Extract the [X, Y] coordinate from the center of the cell holding the provided text.  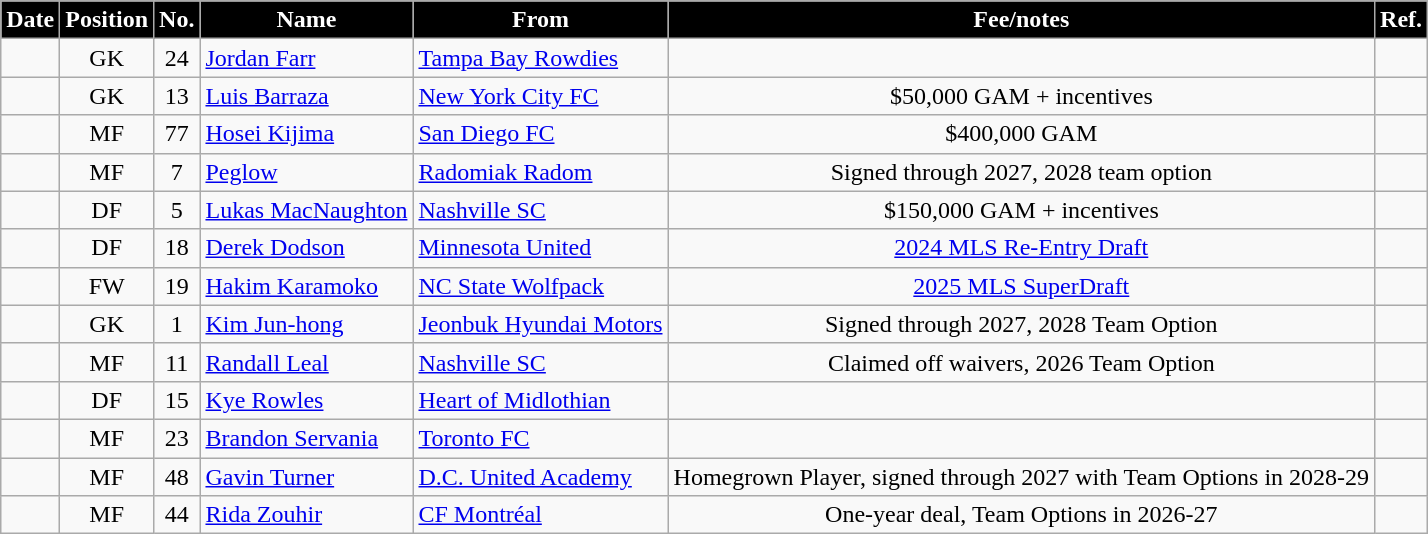
18 [177, 248]
2025 MLS SuperDraft [1022, 286]
Name [306, 20]
1 [177, 324]
Jeonbuk Hyundai Motors [540, 324]
19 [177, 286]
FW [107, 286]
CF Montréal [540, 515]
One-year deal, Team Options in 2026-27 [1022, 515]
Jordan Farr [306, 58]
Signed through 2027, 2028 team option [1022, 172]
Hosei Kijima [306, 134]
Lukas MacNaughton [306, 210]
Claimed off waivers, 2026 Team Option [1022, 362]
NC State Wolfpack [540, 286]
44 [177, 515]
Heart of Midlothian [540, 400]
Brandon Servania [306, 438]
D.C. United Academy [540, 477]
Kye Rowles [306, 400]
$150,000 GAM + incentives [1022, 210]
Peglow [306, 172]
13 [177, 96]
23 [177, 438]
7 [177, 172]
Rida Zouhir [306, 515]
Gavin Turner [306, 477]
Signed through 2027, 2028 Team Option [1022, 324]
Homegrown Player, signed through 2027 with Team Options in 2028-29 [1022, 477]
Kim Jun-hong [306, 324]
Position [107, 20]
77 [177, 134]
San Diego FC [540, 134]
Tampa Bay Rowdies [540, 58]
Randall Leal [306, 362]
Hakim Karamoko [306, 286]
$400,000 GAM [1022, 134]
2024 MLS Re-Entry Draft [1022, 248]
5 [177, 210]
Toronto FC [540, 438]
48 [177, 477]
Radomiak Radom [540, 172]
Minnesota United [540, 248]
Date [30, 20]
New York City FC [540, 96]
Ref. [1402, 20]
$50,000 GAM + incentives [1022, 96]
Fee/notes [1022, 20]
15 [177, 400]
Luis Barraza [306, 96]
No. [177, 20]
11 [177, 362]
From [540, 20]
24 [177, 58]
Derek Dodson [306, 248]
